Identify which cell holds the provided text, then report its (x, y) central coordinate. 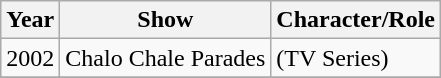
(TV Series) (356, 58)
Show (166, 20)
Year (30, 20)
Chalo Chale Parades (166, 58)
Character/Role (356, 20)
2002 (30, 58)
